Scan for the cell matching the given text and deliver its [x, y] coordinate at center. 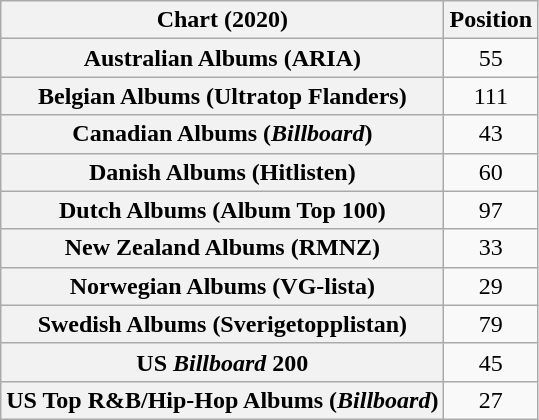
97 [491, 210]
60 [491, 172]
29 [491, 286]
Norwegian Albums (VG-lista) [222, 286]
Australian Albums (ARIA) [222, 58]
79 [491, 324]
Canadian Albums (Billboard) [222, 134]
Swedish Albums (Sverigetopplistan) [222, 324]
45 [491, 362]
US Billboard 200 [222, 362]
43 [491, 134]
New Zealand Albums (RMNZ) [222, 248]
Dutch Albums (Album Top 100) [222, 210]
US Top R&B/Hip-Hop Albums (Billboard) [222, 400]
33 [491, 248]
55 [491, 58]
Belgian Albums (Ultratop Flanders) [222, 96]
Position [491, 20]
Chart (2020) [222, 20]
Danish Albums (Hitlisten) [222, 172]
27 [491, 400]
111 [491, 96]
